Identify which cell holds the provided text, then report its [X, Y] central coordinate. 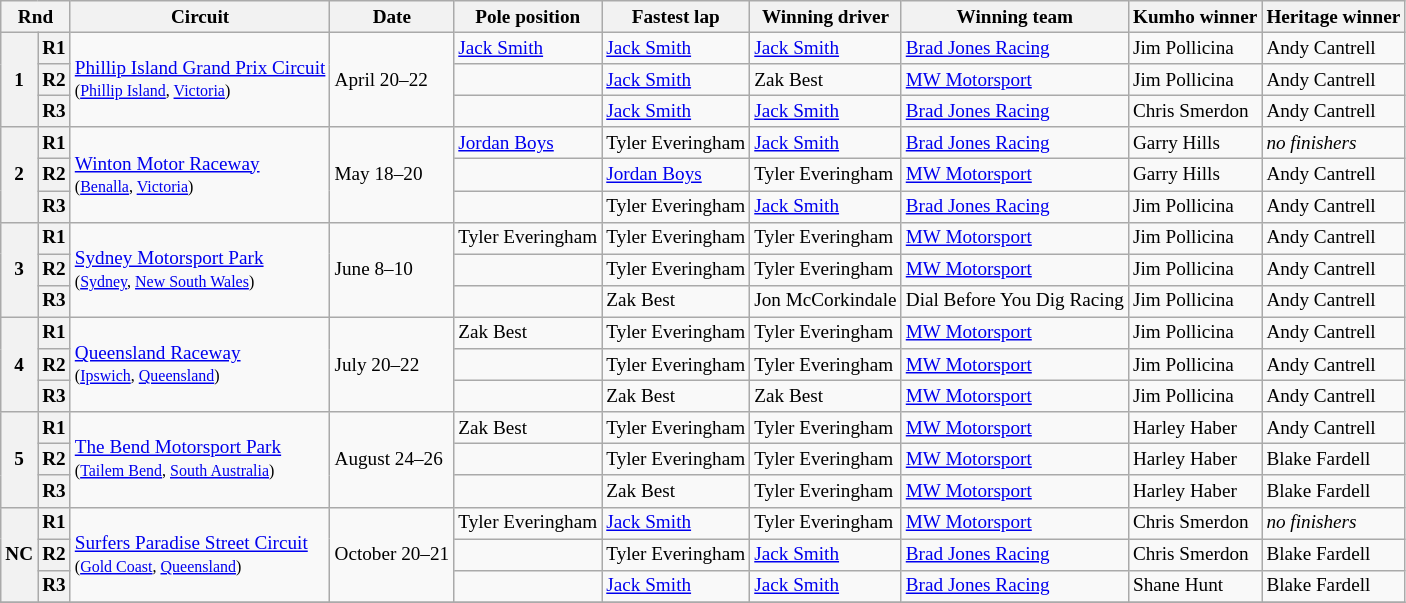
July 20–22 [392, 364]
Sydney Motorsport Park(Sydney, New South Wales) [200, 270]
5 [20, 460]
Kumho winner [1194, 17]
4 [20, 364]
2 [20, 174]
Queensland Raceway(Ipswich, Queensland) [200, 364]
Heritage winner [1334, 17]
Winning driver [826, 17]
Surfers Paradise Street Circuit(Gold Coast, Queensland) [200, 554]
Phillip Island Grand Prix Circuit(Phillip Island, Victoria) [200, 80]
August 24–26 [392, 460]
Dial Before You Dig Racing [1014, 301]
NC [20, 554]
3 [20, 270]
April 20–22 [392, 80]
The Bend Motorsport Park(Tailem Bend, South Australia) [200, 460]
Winning team [1014, 17]
Pole position [528, 17]
May 18–20 [392, 174]
October 20–21 [392, 554]
Date [392, 17]
Winton Motor Raceway(Benalla, Victoria) [200, 174]
Rnd [36, 17]
Shane Hunt [1194, 586]
Jon McCorkindale [826, 301]
Fastest lap [676, 17]
1 [20, 80]
June 8–10 [392, 270]
Circuit [200, 17]
